Return (X, Y) of the center of cell containing provided text 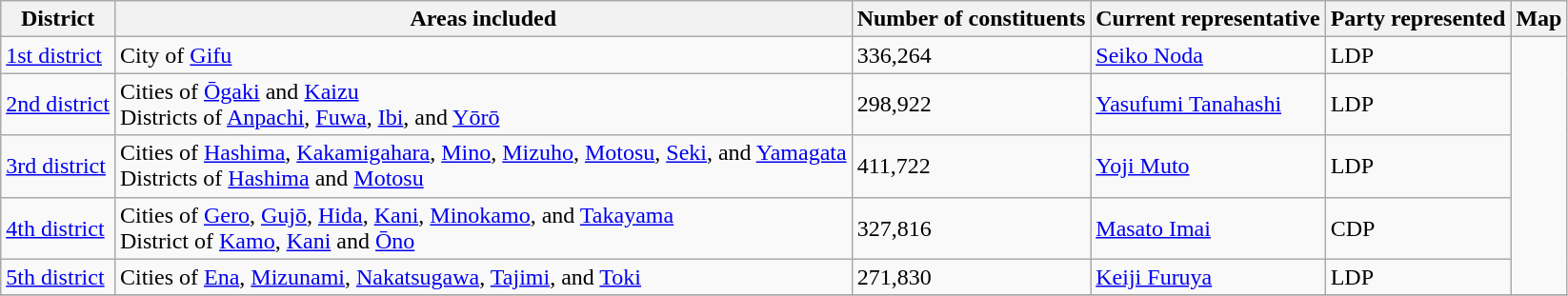
4th district (58, 228)
Number of constituents (972, 19)
Masato Imai (1208, 228)
1st district (58, 55)
5th district (58, 277)
411,722 (972, 166)
CDP (1417, 228)
Yasufumi Tanahashi (1208, 105)
3rd district (58, 166)
Cities of Gero, Gujō, Hida, Kani, Minokamo, and TakayamaDistrict of Kamo, Kani and Ōno (483, 228)
2nd district (58, 105)
Map (1539, 19)
Keiji Furuya (1208, 277)
City of Gifu (483, 55)
Cities of Hashima, Kakamigahara, Mino, Mizuho, Motosu, Seki, and YamagataDistricts of Hashima and Motosu (483, 166)
Areas included (483, 19)
Party represented (1417, 19)
Cities of Ōgaki and KaizuDistricts of Anpachi, Fuwa, Ibi, and Yōrō (483, 105)
District (58, 19)
271,830 (972, 277)
Seiko Noda (1208, 55)
336,264 (972, 55)
Cities of Ena, Mizunami, Nakatsugawa, Tajimi, and Toki (483, 277)
298,922 (972, 105)
Yoji Muto (1208, 166)
Current representative (1208, 19)
327,816 (972, 228)
